Search for the cell housing the specified text and yield its [X, Y] center coordinate. 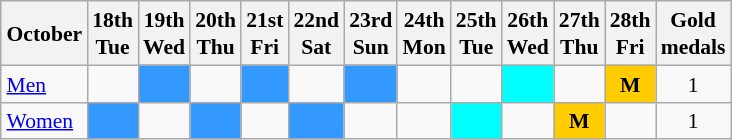
27thThu [580, 33]
23rdSun [370, 33]
26thWed [528, 33]
Men [44, 84]
28thFri [630, 33]
24thMon [424, 33]
Goldmedals [694, 33]
October [44, 33]
19thWed [164, 33]
20thThu [216, 33]
25thTue [476, 33]
18thTue [112, 33]
21stFri [264, 33]
Women [44, 120]
22ndSat [316, 33]
